Output the [x, y] coordinate of the center of the cell containing the given text.  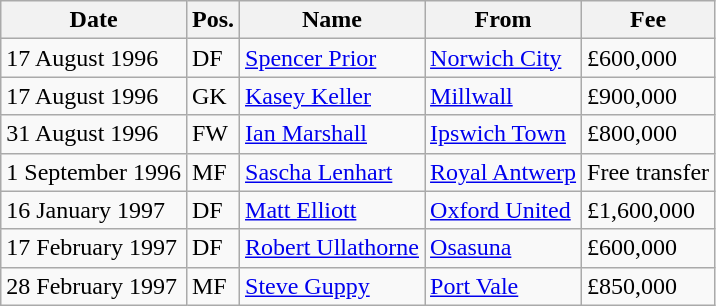
From [504, 20]
Steve Guppy [332, 286]
Name [332, 20]
Sascha Lenhart [332, 172]
Matt Elliott [332, 210]
Date [94, 20]
Norwich City [504, 58]
Oxford United [504, 210]
Ipswich Town [504, 134]
16 January 1997 [94, 210]
GK [212, 96]
Spencer Prior [332, 58]
17 February 1997 [94, 248]
FW [212, 134]
Osasuna [504, 248]
£1,600,000 [648, 210]
Fee [648, 20]
Port Vale [504, 286]
28 February 1997 [94, 286]
Millwall [504, 96]
Kasey Keller [332, 96]
Ian Marshall [332, 134]
Free transfer [648, 172]
Royal Antwerp [504, 172]
1 September 1996 [94, 172]
£900,000 [648, 96]
Pos. [212, 20]
Robert Ullathorne [332, 248]
£850,000 [648, 286]
£800,000 [648, 134]
31 August 1996 [94, 134]
